Return [X, Y] of the center of cell containing provided text 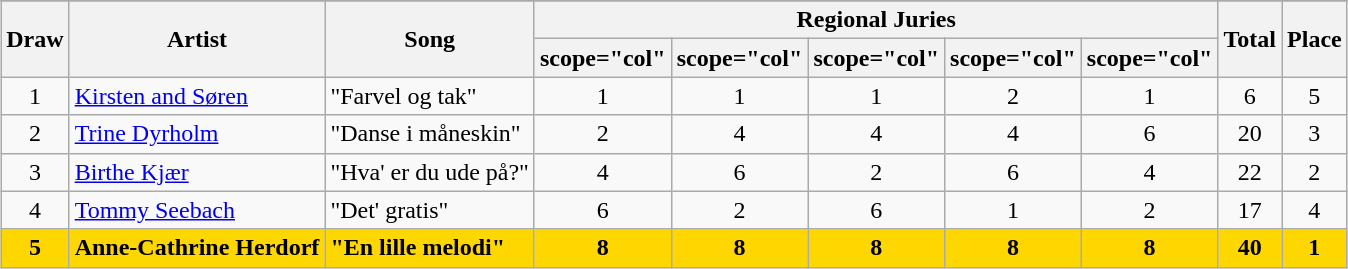
Kirsten and Søren [197, 96]
"Hva' er du ude på?" [430, 172]
Anne-Cathrine Herdorf [197, 248]
Place [1315, 39]
Tommy Seebach [197, 210]
Regional Juries [876, 20]
Draw [35, 39]
22 [1250, 172]
40 [1250, 248]
Total [1250, 39]
Song [430, 39]
Artist [197, 39]
"Det' gratis" [430, 210]
"Danse i måneskin" [430, 134]
20 [1250, 134]
"En lille melodi" [430, 248]
"Farvel og tak" [430, 96]
Trine Dyrholm [197, 134]
17 [1250, 210]
Birthe Kjær [197, 172]
